Pinpoint the cell where the given text exists, returning its [X, Y] midpoint coordinate. 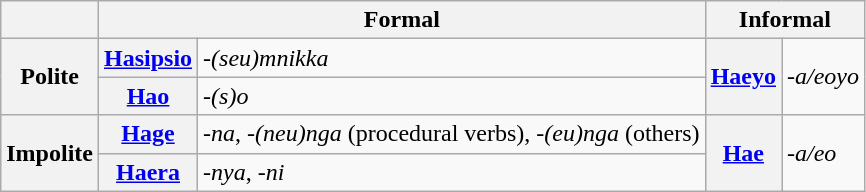
Haera [148, 172]
Polite [50, 77]
Hage [148, 134]
-(seu)mnikka [452, 58]
-na, -(neu)nga (procedural verbs), -(eu)nga (others) [452, 134]
-nya, -ni [452, 172]
Impolite [50, 153]
Formal [402, 20]
Haeyo [743, 77]
-a/eo [824, 153]
Hae [743, 153]
-a/eoyo [824, 77]
Hao [148, 96]
-(s)o [452, 96]
Informal [784, 20]
Hasipsio [148, 58]
